Capture the cell that displays the provided text and extract its [X, Y] central coordinate. 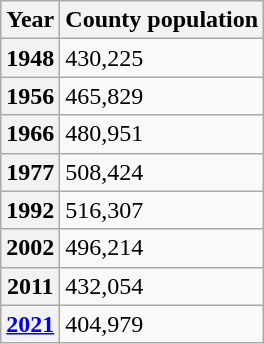
496,214 [162, 248]
1948 [30, 58]
430,225 [162, 58]
480,951 [162, 134]
432,054 [162, 286]
2021 [30, 324]
404,979 [162, 324]
1966 [30, 134]
508,424 [162, 172]
County population [162, 20]
516,307 [162, 210]
2011 [30, 286]
1956 [30, 96]
1977 [30, 172]
465,829 [162, 96]
2002 [30, 248]
Year [30, 20]
1992 [30, 210]
